Provide the [x, y] coordinate of the cell's center where the given text is located.  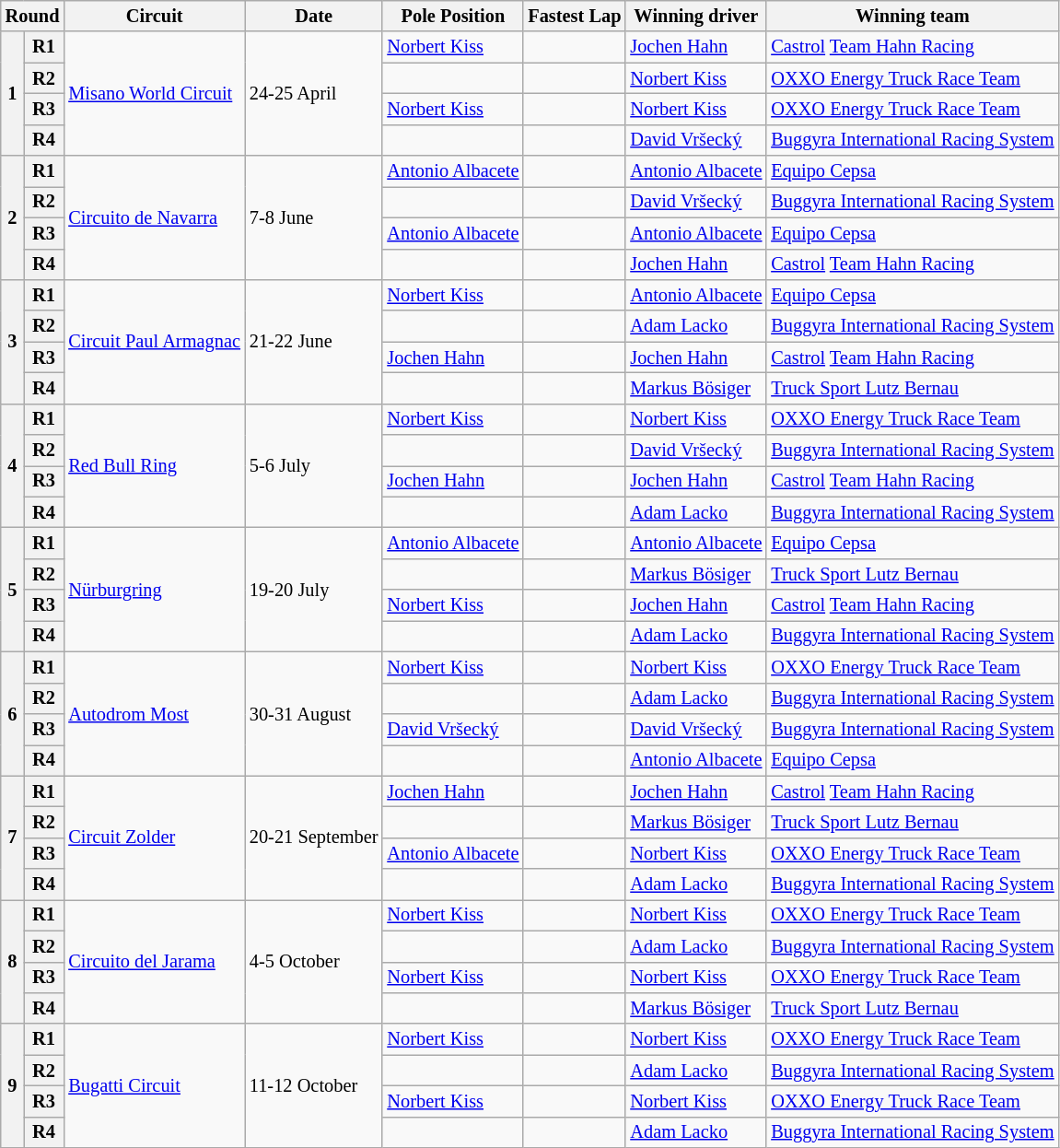
4-5 October [314, 962]
Circuit [155, 16]
Winning team [912, 16]
7-8 June [314, 217]
Pole Position [453, 16]
11-12 October [314, 1085]
5-6 July [314, 466]
30-31 August [314, 713]
Misano World Circuit [155, 94]
21-22 June [314, 341]
Autodrom Most [155, 713]
4 [13, 466]
20-21 September [314, 838]
Winning driver [696, 16]
1 [13, 94]
Circuit Paul Armagnac [155, 341]
Circuito de Navarra [155, 217]
Circuit Zolder [155, 838]
Red Bull Ring [155, 466]
9 [13, 1085]
Fastest Lap [575, 16]
24-25 April [314, 94]
Nürburgring [155, 590]
3 [13, 341]
Date [314, 16]
Circuito del Jarama [155, 962]
19-20 July [314, 590]
7 [13, 838]
Round [33, 16]
Bugatti Circuit [155, 1085]
5 [13, 590]
8 [13, 962]
6 [13, 713]
2 [13, 217]
